Determine the [x, y] coordinate at the center of the cell enclosing the given text.  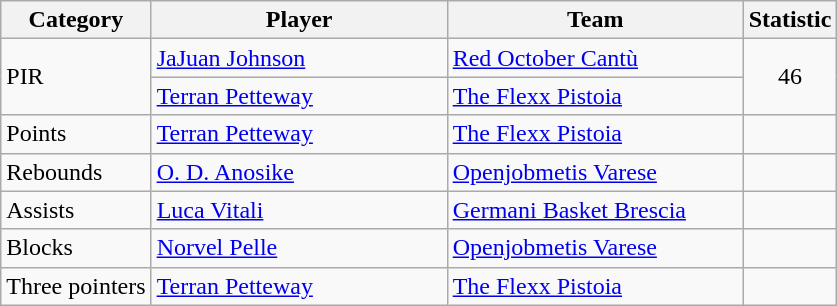
Red October Cantù [595, 58]
Player [299, 20]
Blocks [76, 248]
Assists [76, 210]
Norvel Pelle [299, 248]
O. D. Anosike [299, 172]
Category [76, 20]
Germani Basket Brescia [595, 210]
46 [790, 77]
Statistic [790, 20]
Three pointers [76, 286]
Luca Vitali [299, 210]
PIR [76, 77]
Rebounds [76, 172]
Team [595, 20]
JaJuan Johnson [299, 58]
Points [76, 134]
